Capture the cell that displays the provided text and extract its (X, Y) central coordinate. 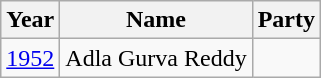
Adla Gurva Reddy (156, 58)
1952 (30, 58)
Party (286, 20)
Name (156, 20)
Year (30, 20)
